For the text-containing cell, return its midpoint in [X, Y] coordinate format. 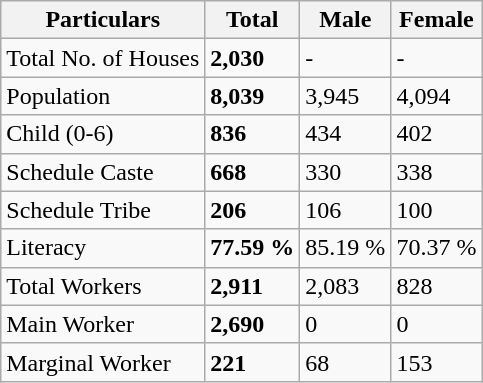
2,911 [252, 286]
Total No. of Houses [103, 58]
Main Worker [103, 324]
434 [346, 134]
2,083 [346, 286]
85.19 % [346, 248]
4,094 [436, 96]
77.59 % [252, 248]
68 [346, 362]
Child (0-6) [103, 134]
Total [252, 20]
70.37 % [436, 248]
153 [436, 362]
106 [346, 210]
3,945 [346, 96]
668 [252, 172]
206 [252, 210]
Schedule Tribe [103, 210]
8,039 [252, 96]
Literacy [103, 248]
100 [436, 210]
Total Workers [103, 286]
Male [346, 20]
221 [252, 362]
Female [436, 20]
828 [436, 286]
Marginal Worker [103, 362]
Schedule Caste [103, 172]
836 [252, 134]
330 [346, 172]
Population [103, 96]
Particulars [103, 20]
402 [436, 134]
2,690 [252, 324]
2,030 [252, 58]
338 [436, 172]
